Locate the cell with the specified text and output its [x, y] center coordinate. 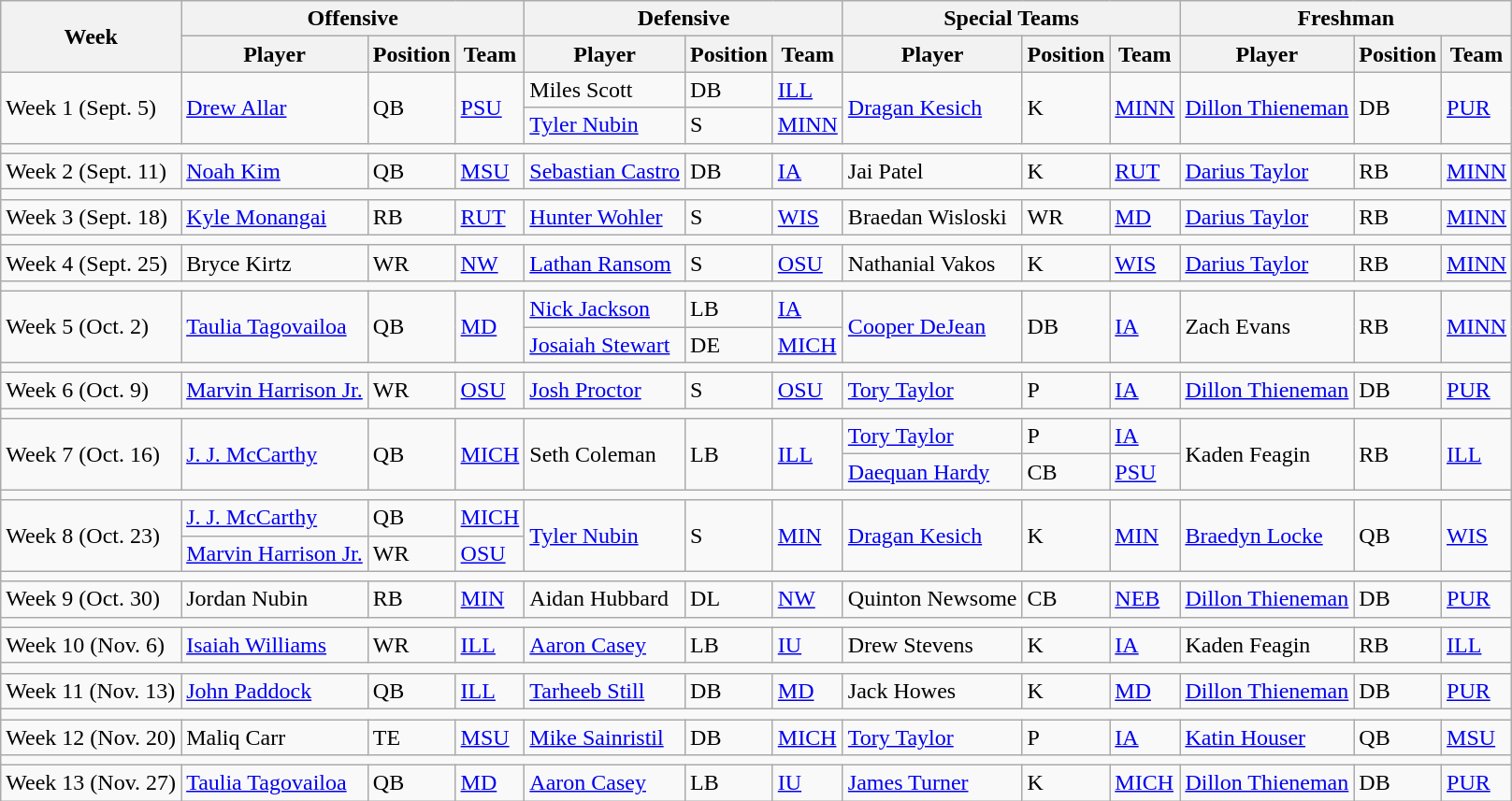
Mike Sainristil [605, 737]
Maliq Carr [275, 737]
Zach Evans [1267, 326]
Week 6 (Oct. 9) [92, 391]
Week 13 (Nov. 27) [92, 783]
Josh Proctor [605, 391]
Nick Jackson [605, 308]
Week 8 (Oct. 23) [92, 536]
Drew Stevens [932, 645]
Freshman [1346, 19]
Miles Scott [605, 90]
Bryce Kirtz [275, 263]
Special Teams [1012, 19]
TE [411, 737]
Week 5 (Oct. 2) [92, 326]
Week 10 (Nov. 6) [92, 645]
Noah Kim [275, 171]
Lathan Ransom [605, 263]
Jai Patel [932, 171]
Daequan Hardy [932, 472]
Isaiah Williams [275, 645]
Hunter Wohler [605, 217]
Week 1 (Sept. 5) [92, 107]
Week 12 (Nov. 20) [92, 737]
Katin Houser [1267, 737]
James Turner [932, 783]
Defensive [684, 19]
Seth Coleman [605, 454]
Week 7 (Oct. 16) [92, 454]
Jordan Nubin [275, 599]
Kyle Monangai [275, 217]
Josaiah Stewart [605, 345]
Tarheeb Still [605, 691]
Braedyn Locke [1267, 536]
Week 9 (Oct. 30) [92, 599]
NEB [1145, 599]
Week 11 (Nov. 13) [92, 691]
Week [92, 36]
Offensive [353, 19]
Quinton Newsome [932, 599]
Aidan Hubbard [605, 599]
DE [729, 345]
Sebastian Castro [605, 171]
Jack Howes [932, 691]
Drew Allar [275, 107]
John Paddock [275, 691]
DL [729, 599]
Week 2 (Sept. 11) [92, 171]
Week 4 (Sept. 25) [92, 263]
Nathanial Vakos [932, 263]
Braedan Wisloski [932, 217]
Cooper DeJean [932, 326]
Week 3 (Sept. 18) [92, 217]
